Capture the cell that displays the provided text and extract its [X, Y] central coordinate. 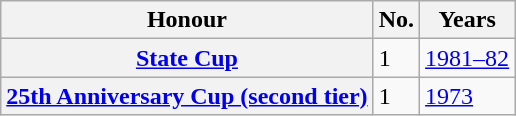
Years [468, 20]
25th Anniversary Cup (second tier) [187, 96]
1973 [468, 96]
Honour [187, 20]
State Cup [187, 58]
No. [396, 20]
1981–82 [468, 58]
